Detect which cell encompasses the target text, then output its [X, Y] center coordinate. 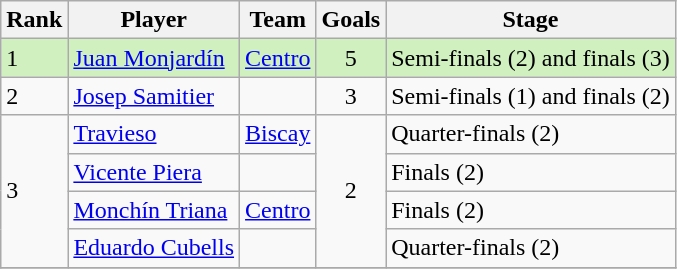
Monchín Triana [154, 210]
5 [351, 58]
Team [278, 20]
Stage [531, 20]
Eduardo Cubells [154, 248]
Josep Samitier [154, 96]
Rank [34, 20]
Biscay [278, 134]
Semi-finals (2) and finals (3) [531, 58]
Travieso [154, 134]
Goals [351, 20]
Semi-finals (1) and finals (2) [531, 96]
Vicente Piera [154, 172]
Juan Monjardín [154, 58]
Player [154, 20]
1 [34, 58]
